Scan for the cell matching the given text and deliver its (x, y) coordinate at center. 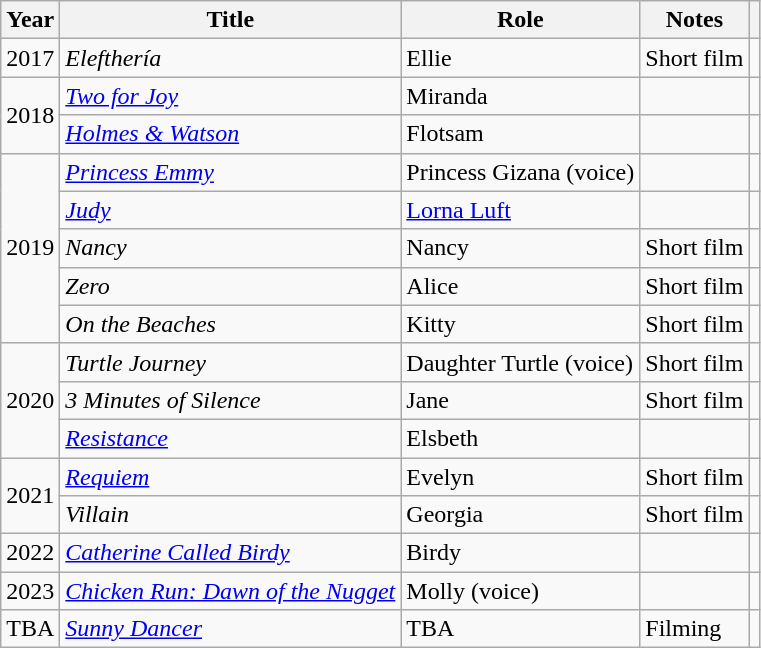
Requiem (230, 477)
Elsbeth (520, 438)
Sunny Dancer (230, 629)
2020 (30, 400)
Molly (voice) (520, 591)
2017 (30, 58)
Alice (520, 286)
Princess Gizana (voice) (520, 172)
Two for Joy (230, 96)
Notes (694, 20)
Princess Emmy (230, 172)
Holmes & Watson (230, 134)
Jane (520, 400)
Title (230, 20)
Flotsam (520, 134)
2019 (30, 248)
Daughter Turtle (voice) (520, 362)
Lorna Luft (520, 210)
Georgia (520, 515)
Year (30, 20)
Filming (694, 629)
Resistance (230, 438)
Turtle Journey (230, 362)
3 Minutes of Silence (230, 400)
Catherine Called Birdy (230, 553)
Zero (230, 286)
Elefthería (230, 58)
Birdy (520, 553)
Kitty (520, 324)
Miranda (520, 96)
2022 (30, 553)
Judy (230, 210)
2018 (30, 115)
Ellie (520, 58)
2023 (30, 591)
Evelyn (520, 477)
On the Beaches (230, 324)
Role (520, 20)
Villain (230, 515)
2021 (30, 496)
Chicken Run: Dawn of the Nugget (230, 591)
